Capture the cell that displays the provided text and extract its (x, y) central coordinate. 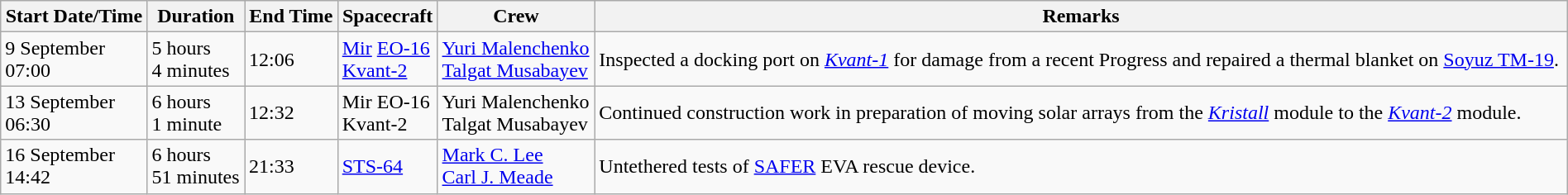
13 September06:30 (74, 112)
Crew (516, 17)
Continued construction work in preparation of moving solar arrays from the Kristall module to the Kvant-2 module. (1081, 112)
9 September07:00 (74, 59)
Spacecraft (387, 17)
STS-64 (387, 167)
End Time (291, 17)
Start Date/Time (74, 17)
16 September14:42 (74, 167)
6 hours1 minute (196, 112)
21:33 (291, 167)
Mark C. LeeCarl J. Meade (516, 167)
6 hours51 minutes (196, 167)
Untethered tests of SAFER EVA rescue device. (1081, 167)
Duration (196, 17)
Inspected a docking port on Kvant-1 for damage from a recent Progress and repaired a thermal blanket on Soyuz TM-19. (1081, 59)
12:06 (291, 59)
12:32 (291, 112)
5 hours4 minutes (196, 59)
Remarks (1081, 17)
